Return [X, Y] of the center of cell containing provided text 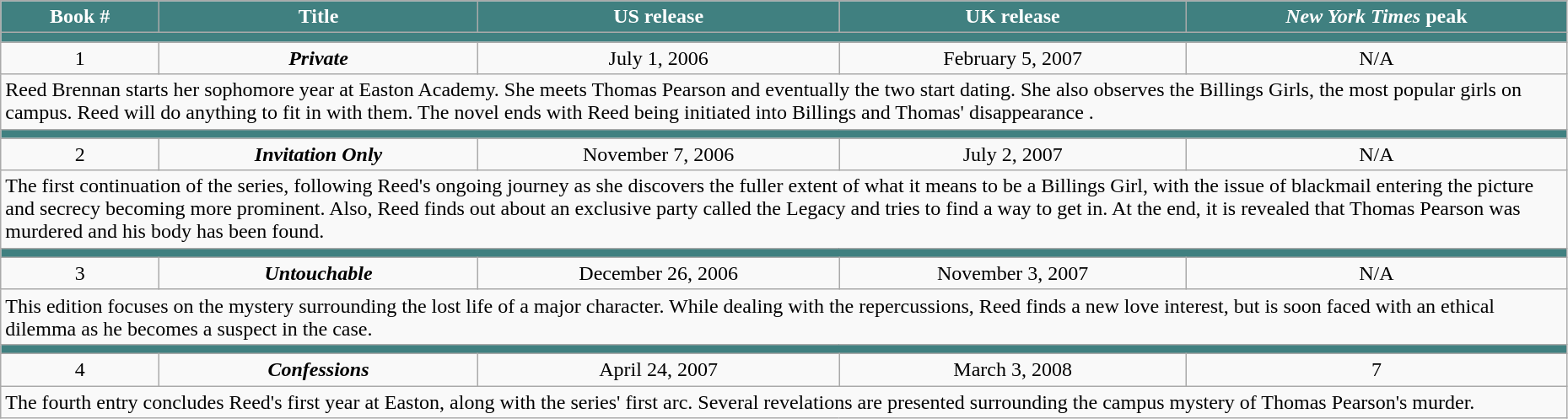
Title [319, 17]
New York Times peak [1377, 17]
3 [80, 273]
March 3, 2008 [1013, 369]
US release [658, 17]
4 [80, 369]
July 2, 2007 [1013, 154]
UK release [1013, 17]
July 1, 2006 [658, 58]
7 [1377, 369]
Book # [80, 17]
April 24, 2007 [658, 369]
Confessions [319, 369]
2 [80, 154]
November 7, 2006 [658, 154]
November 3, 2007 [1013, 273]
December 26, 2006 [658, 273]
February 5, 2007 [1013, 58]
Untouchable [319, 273]
Invitation Only [319, 154]
Private [319, 58]
1 [80, 58]
